Extract the [x, y] coordinate from the center of the cell holding the provided text.  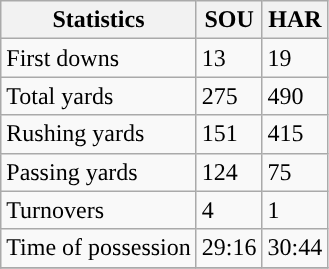
Statistics [99, 20]
4 [229, 210]
19 [295, 58]
Total yards [99, 96]
First downs [99, 58]
SOU [229, 20]
30:44 [295, 248]
1 [295, 210]
75 [295, 172]
Turnovers [99, 210]
13 [229, 58]
Rushing yards [99, 134]
151 [229, 134]
Passing yards [99, 172]
Time of possession [99, 248]
29:16 [229, 248]
124 [229, 172]
275 [229, 96]
415 [295, 134]
490 [295, 96]
HAR [295, 20]
